Detect which cell encompasses the target text, then output its [X, Y] center coordinate. 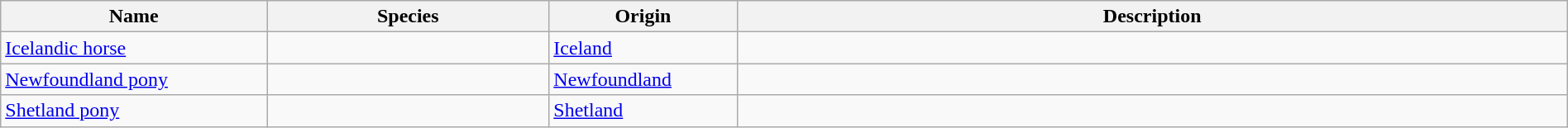
Name [134, 17]
Shetland pony [134, 111]
Newfoundland [643, 79]
Iceland [643, 48]
Icelandic horse [134, 48]
Species [409, 17]
Origin [643, 17]
Description [1152, 17]
Newfoundland pony [134, 79]
Shetland [643, 111]
